Extract the [x, y] coordinate from the center of the cell holding the provided text.  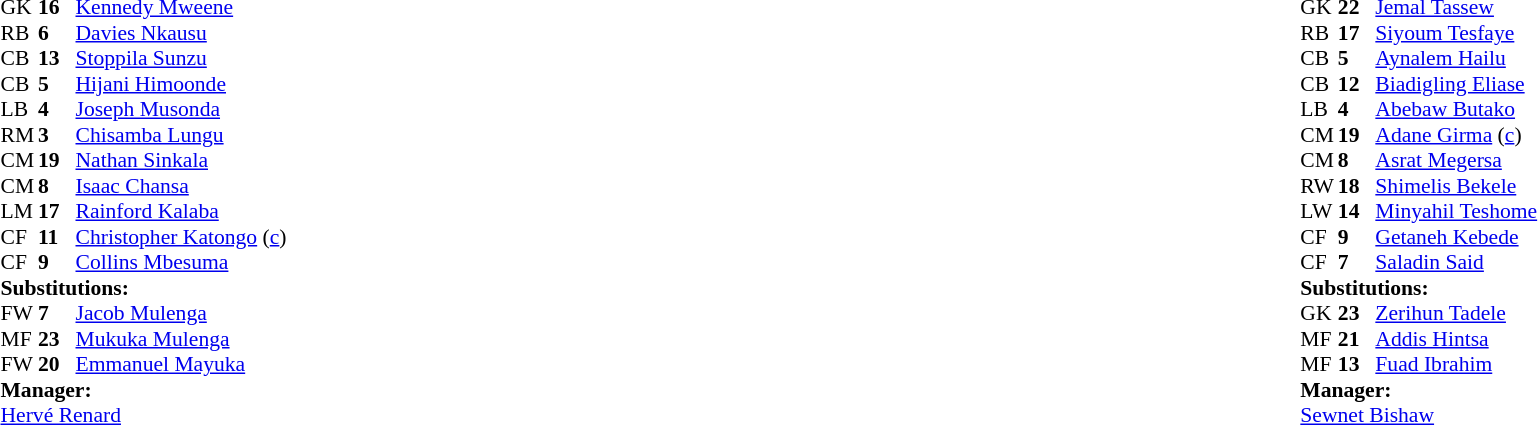
Zerihun Tadele [1456, 313]
RW [1319, 186]
Collins Mbesuma [182, 263]
Hijani Himoonde [182, 84]
LW [1319, 211]
Mukuka Mulenga [182, 339]
Aynalem Hailu [1456, 59]
Joseph Musonda [182, 109]
RM [19, 135]
LM [19, 211]
Davies Nkausu [182, 33]
18 [1357, 186]
Stoppila Sunzu [182, 59]
Fuad Ibrahim [1456, 365]
12 [1357, 84]
Isaac Chansa [182, 186]
Emmanuel Mayuka [182, 365]
Jacob Mulenga [182, 313]
Siyoum Tesfaye [1456, 33]
20 [57, 365]
6 [57, 33]
Asrat Megersa [1456, 161]
11 [57, 237]
Christopher Katongo (c) [182, 237]
Minyahil Teshome [1456, 211]
Abebaw Butako [1456, 109]
Getaneh Kebede [1456, 237]
14 [1357, 211]
GK [1319, 313]
Shimelis Bekele [1456, 186]
21 [1357, 339]
Nathan Sinkala [182, 161]
Saladin Said [1456, 263]
Rainford Kalaba [182, 211]
Biadigling Eliase [1456, 84]
Adane Girma (c) [1456, 135]
Addis Hintsa [1456, 339]
3 [57, 135]
Chisamba Lungu [182, 135]
